Search for the cell housing the specified text and yield its [X, Y] center coordinate. 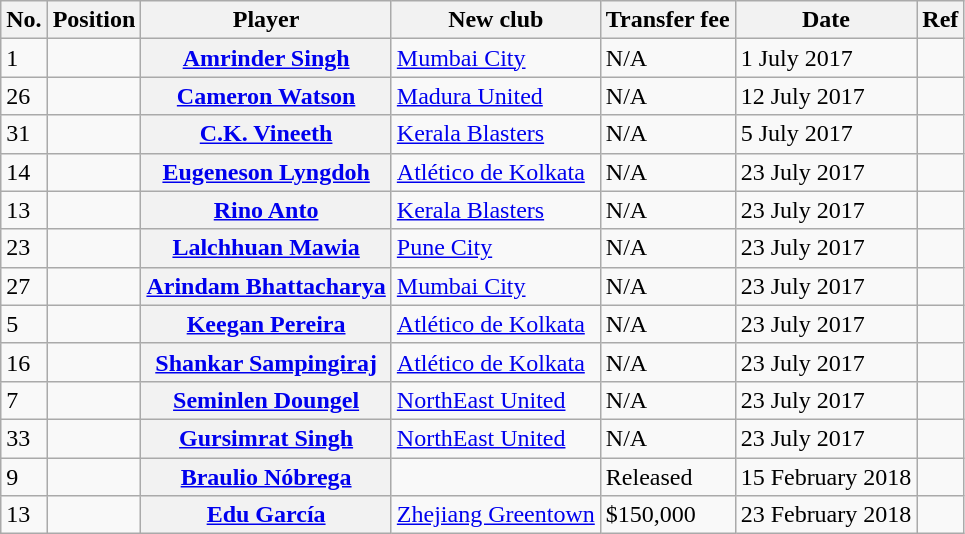
No. [24, 20]
1 [24, 58]
23 February 2018 [826, 515]
Gursimrat Singh [266, 438]
Ref [940, 20]
Released [668, 477]
Transfer fee [668, 20]
Zhejiang Greentown [496, 515]
Date [826, 20]
15 February 2018 [826, 477]
New club [496, 20]
16 [24, 362]
Position [94, 20]
5 July 2017 [826, 134]
27 [24, 286]
Braulio Nóbrega [266, 477]
1 July 2017 [826, 58]
9 [24, 477]
Seminlen Doungel [266, 400]
5 [24, 324]
7 [24, 400]
Amrinder Singh [266, 58]
Arindam Bhattacharya [266, 286]
Pune City [496, 248]
Shankar Sampingiraj [266, 362]
Madura United [496, 96]
31 [24, 134]
Eugeneson Lyngdoh [266, 172]
Cameron Watson [266, 96]
Lalchhuan Mawia [266, 248]
Edu García [266, 515]
Rino Anto [266, 210]
26 [24, 96]
C.K. Vineeth [266, 134]
33 [24, 438]
Keegan Pereira [266, 324]
12 July 2017 [826, 96]
$150,000 [668, 515]
Player [266, 20]
14 [24, 172]
23 [24, 248]
